Detect which cell encompasses the target text, then output its [X, Y] center coordinate. 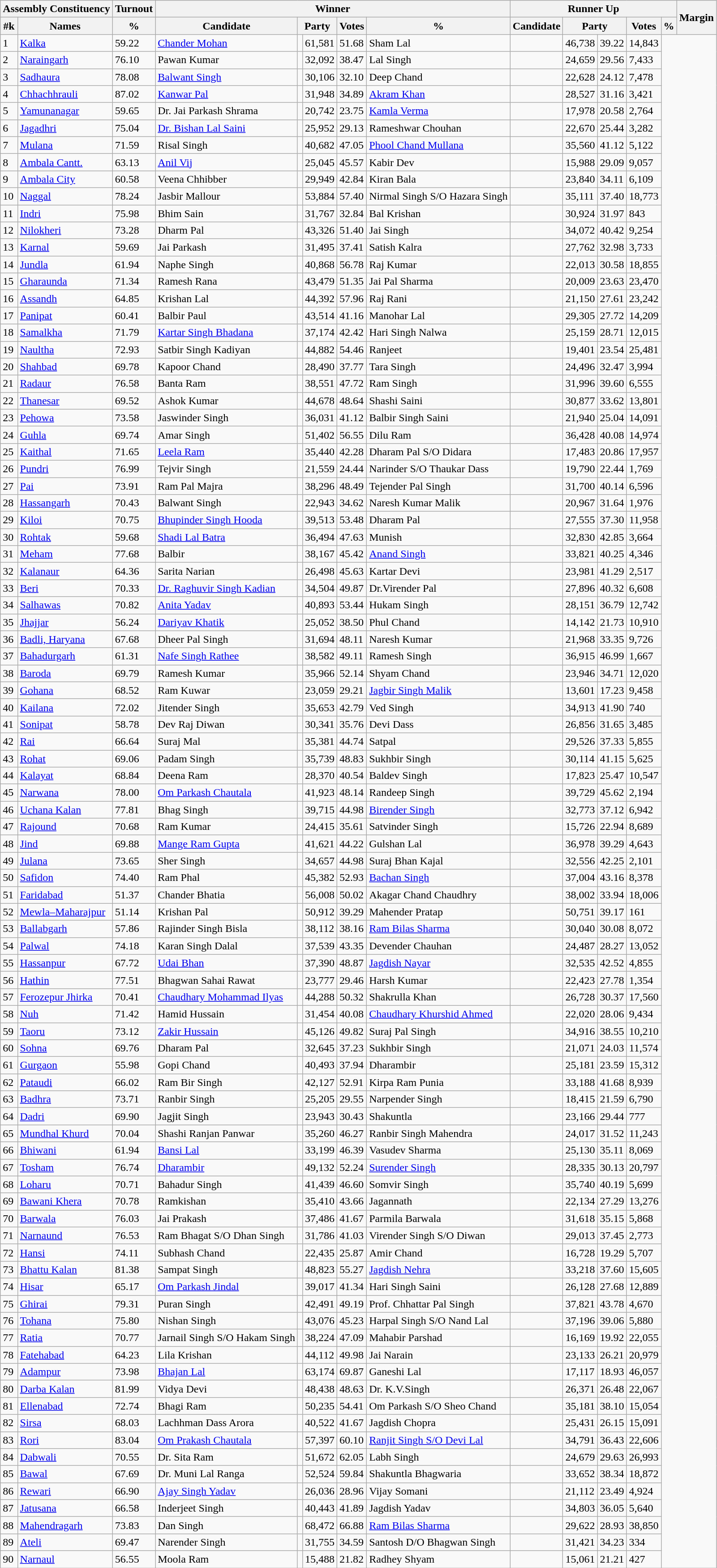
23,059 [320, 690]
Jai Singh [438, 231]
38.16 [352, 929]
Kiran Bala [438, 179]
42.79 [352, 707]
87 [9, 1508]
45.42 [352, 554]
62 [9, 1082]
34.71 [612, 673]
72.74 [134, 1406]
50.32 [352, 997]
44,678 [320, 401]
Names [65, 26]
3 [9, 77]
41,439 [320, 1184]
Harpal Singh S/O Nand Lal [438, 1321]
Bahadurgarh [65, 656]
9,057 [644, 162]
Nafe Singh Rathee [227, 656]
20,967 [580, 503]
3,994 [644, 367]
33,821 [580, 554]
Dariyav Khatik [227, 622]
36,915 [580, 656]
26.15 [612, 1423]
31.16 [612, 94]
Amar Singh [227, 435]
40,443 [320, 1508]
8,072 [644, 929]
18,006 [644, 895]
30,106 [320, 77]
78.24 [134, 196]
25.87 [352, 1252]
38 [9, 673]
48,438 [320, 1389]
83.04 [134, 1440]
Om Parkash Jindal [227, 1286]
777 [644, 1116]
35,560 [580, 145]
88 [9, 1525]
Chaudhary Khurshid Ahmed [438, 1014]
24,679 [580, 1457]
38,112 [320, 929]
Birender Singh [438, 810]
66.90 [134, 1491]
Salhawas [65, 605]
25,052 [320, 622]
38.50 [352, 622]
26,993 [644, 1457]
Lila Krishan [227, 1355]
73.71 [134, 1099]
3,485 [644, 724]
30,924 [580, 214]
Kartar Singh Bhadana [227, 333]
37.40 [612, 196]
29.09 [612, 162]
38.55 [612, 1031]
40,682 [320, 145]
34,072 [580, 231]
9 [9, 179]
35,740 [580, 1184]
32.47 [612, 367]
12,742 [644, 605]
23,470 [644, 282]
Narender Singh [227, 1542]
5 [9, 111]
49.19 [352, 1304]
20,797 [644, 1167]
Sham Lal [438, 43]
32,830 [580, 537]
23.54 [612, 350]
Risal Singh [227, 145]
68.84 [134, 776]
Thanesar [65, 401]
31,694 [320, 639]
30,114 [580, 759]
Dan Singh [227, 1525]
Rai [65, 741]
28,490 [320, 367]
36.43 [612, 1440]
53.48 [352, 520]
Mahendragarh [65, 1525]
Dharm Pal [227, 231]
65.17 [134, 1286]
Dr. Sita Ram [227, 1457]
38,850 [644, 1525]
15,488 [320, 1559]
35.11 [612, 1150]
13 [9, 248]
Chaudhary Mohammad Ilyas [227, 997]
Lachhman Dass Arora [227, 1423]
Hassangarh [65, 503]
11,574 [644, 1048]
Hassanpur [65, 963]
Gopi Chand [227, 1065]
Padam Singh [227, 759]
Subhash Chand [227, 1252]
Pataudi [65, 1082]
60.58 [134, 179]
25.47 [612, 776]
Ranbir Singh [227, 1099]
34,791 [580, 1440]
31.97 [612, 214]
54.46 [352, 350]
29.46 [352, 980]
Jarnail Singh S/O Hakam Singh [227, 1338]
69.88 [134, 844]
68.03 [134, 1423]
Ramesh Kumar [227, 673]
Munish [438, 537]
Kabir Dev [438, 162]
Ram Bhagat S/O Dhan Singh [227, 1235]
22,055 [644, 1338]
46.27 [352, 1133]
Bhag Singh [227, 810]
37.30 [612, 520]
Kalka [65, 43]
30,040 [580, 929]
Labh Singh [438, 1457]
32,645 [320, 1048]
51 [9, 895]
24.03 [612, 1048]
15 [9, 282]
22 [9, 401]
39,729 [580, 793]
Assembly Constituency [56, 9]
Suraj Mal [227, 741]
Ramesh Rana [227, 282]
31,618 [580, 1218]
43.35 [352, 946]
18,415 [580, 1099]
Jagannath [438, 1201]
43.66 [352, 1201]
55 [9, 963]
25,952 [320, 128]
31.65 [612, 724]
40.32 [612, 588]
Nilokheri [65, 231]
Narnaul [65, 1559]
46,057 [644, 1372]
Sonipat [65, 724]
Phul Chand [438, 622]
22.94 [612, 827]
71.59 [134, 145]
79 [9, 1372]
10,910 [644, 622]
29.55 [352, 1099]
74.11 [134, 1252]
4 [9, 94]
9,434 [644, 1014]
59.65 [134, 111]
16,728 [580, 1252]
51.35 [352, 282]
Puran Singh [227, 1304]
32 [9, 571]
40.14 [612, 486]
27,555 [580, 520]
Ajay Singh Yadav [227, 1491]
61 [9, 1065]
Dr.Virender Pal [438, 588]
47 [9, 827]
38,224 [320, 1338]
40.19 [612, 1184]
843 [644, 214]
Ateli [65, 1542]
72 [9, 1252]
37,539 [320, 946]
69.74 [134, 435]
1 [9, 43]
Shakuntla Bhagwaria [438, 1474]
Pehowa [65, 418]
17.23 [612, 690]
Veena Chhibber [227, 179]
17,483 [580, 452]
2,517 [644, 571]
39.06 [612, 1321]
36,494 [320, 537]
50,235 [320, 1406]
40,893 [320, 605]
70.78 [134, 1201]
81.99 [134, 1389]
76.74 [134, 1167]
Radhey Shyam [438, 1559]
31,700 [580, 486]
3,664 [644, 537]
52.14 [352, 673]
49.11 [352, 656]
Shashi Ranjan Panwar [227, 1133]
36,978 [580, 844]
Ranjit Singh S/O Devi Lal [438, 1440]
36,031 [320, 418]
42.42 [352, 333]
22,606 [644, 1440]
Moola Ram [227, 1559]
Pundri [65, 469]
16,169 [580, 1338]
Ram Singh [438, 384]
14,091 [644, 418]
21,968 [580, 639]
77.68 [134, 554]
8,069 [644, 1150]
73 [9, 1269]
11,243 [644, 1133]
22,943 [320, 503]
45.57 [352, 162]
Mange Ram Gupta [227, 844]
Inderjeet Singh [227, 1508]
Dharam Pal S/O Didara [438, 452]
Ranbir Singh Mahendra [438, 1133]
Satbir Singh Kadiyan [227, 350]
Naphe Singh [227, 265]
Kiloi [65, 520]
41.90 [612, 707]
43.16 [612, 878]
44 [9, 776]
59.68 [134, 537]
Sohna [65, 1048]
Ghirai [65, 1304]
49.98 [352, 1355]
41.89 [352, 1508]
75.80 [134, 1321]
35,966 [320, 673]
57.96 [352, 299]
25 [9, 452]
23 [9, 418]
42,491 [320, 1304]
Ashok Kumar [227, 401]
70.68 [134, 827]
13,276 [644, 1201]
Lal Singh [438, 60]
43.78 [612, 1304]
Shashi Saini [438, 401]
68,472 [320, 1525]
Randeep Singh [438, 793]
37,196 [580, 1321]
Bhiwani [65, 1150]
3,282 [644, 128]
45 [9, 793]
25,130 [580, 1150]
84 [9, 1457]
Mewla–Maharajpur [65, 912]
Safidon [65, 878]
Jai Pal Sharma [438, 282]
28.27 [612, 946]
37.60 [612, 1269]
25,481 [644, 350]
4,924 [644, 1491]
8,378 [644, 878]
50,751 [580, 912]
Akagar Chand Chaudhry [438, 895]
Ramesh Singh [438, 656]
Bansi Lal [227, 1150]
33.35 [612, 639]
Jagbir Singh Malik [438, 690]
33.94 [612, 895]
66 [9, 1150]
Prof. Chhattar Pal Singh [438, 1304]
28,151 [580, 605]
28,370 [320, 776]
20,009 [580, 282]
1,354 [644, 980]
75.98 [134, 214]
427 [644, 1559]
Dr. K.V.Singh [438, 1389]
Hukam Singh [438, 605]
29.13 [352, 128]
50 [9, 878]
2,773 [644, 1235]
29,305 [580, 316]
Amir Chand [438, 1252]
Kalanaur [65, 571]
Jai Parkash [227, 248]
14,209 [644, 316]
26,728 [580, 997]
51,402 [320, 435]
25.04 [612, 418]
Uchana Kalan [65, 810]
18,872 [644, 1474]
21.21 [612, 1559]
24 [9, 435]
6,109 [644, 179]
35.76 [352, 724]
33,188 [580, 1082]
Bhim Sain [227, 214]
41.68 [612, 1082]
8,689 [644, 827]
Naresh Kumar [438, 639]
37.45 [612, 1235]
25,045 [320, 162]
64.36 [134, 571]
Palwal [65, 946]
Anita Yadav [227, 605]
51.14 [134, 912]
Badli, Haryana [65, 639]
76 [9, 1321]
Harsh Kumar [438, 980]
49 [9, 861]
Jhajjar [65, 622]
Ambala City [65, 179]
48.49 [352, 486]
52,524 [320, 1474]
Runner Up [593, 9]
70.75 [134, 520]
24,659 [580, 60]
Om Prakash Chautala [227, 1440]
22,067 [644, 1389]
Ellenabad [65, 1406]
Mulana [65, 145]
20 [9, 367]
Devender Chauhan [438, 946]
34,657 [320, 861]
30.43 [352, 1116]
40.54 [352, 776]
26.48 [612, 1389]
Jitender Singh [227, 707]
31.64 [612, 503]
74.40 [134, 878]
44.74 [352, 741]
66.02 [134, 1082]
Santosh D/O Bhagwan Singh [438, 1542]
40,522 [320, 1423]
18,855 [644, 265]
32.84 [352, 214]
65 [9, 1133]
43,479 [320, 282]
Tejender Pal Singh [438, 486]
40.25 [612, 554]
Sadhaura [65, 77]
Rohtak [65, 537]
23,943 [320, 1116]
59.69 [134, 248]
23.49 [612, 1491]
5,625 [644, 759]
25,159 [580, 333]
Bhattu Kalan [65, 1269]
32,773 [580, 810]
29,949 [320, 179]
Jagadhri [65, 128]
22,020 [580, 1014]
15,605 [644, 1269]
71.65 [134, 452]
10 [9, 196]
Badhra [65, 1099]
19,790 [580, 469]
Julana [65, 861]
Kirpa Ram Punia [438, 1082]
71.34 [134, 282]
23.63 [612, 282]
Narnaund [65, 1235]
Nirmal Singh S/O Hazara Singh [438, 196]
Barwala [65, 1218]
58.78 [134, 724]
78 [9, 1355]
Virender Singh S/O Diwan [438, 1235]
46.39 [352, 1150]
Jai Narain [438, 1355]
32,535 [580, 963]
56 [9, 980]
Radaur [65, 384]
3,733 [644, 248]
21 [9, 384]
Bhagi Ram [227, 1406]
12,015 [644, 333]
Panipat [65, 316]
Chander Bhatia [227, 895]
40.42 [612, 231]
37,004 [580, 878]
81 [9, 1406]
11,958 [644, 520]
17,823 [580, 776]
1,976 [644, 503]
Kaithal [65, 452]
31,755 [320, 1542]
69.52 [134, 401]
31,421 [580, 1542]
4,670 [644, 1304]
44,112 [320, 1355]
Ballabgarh [65, 929]
27,762 [580, 248]
32,556 [580, 861]
Tejvir Singh [227, 469]
48.64 [352, 401]
73.12 [134, 1031]
Ram Kuwar [227, 690]
Rohat [65, 759]
12,020 [644, 673]
26.21 [612, 1355]
Tara Singh [438, 367]
41,923 [320, 793]
Winner [333, 9]
10,547 [644, 776]
69.87 [352, 1372]
Chhachhrauli [65, 94]
Indri [65, 214]
31.52 [612, 1133]
7,478 [644, 77]
15,312 [644, 1065]
42.25 [612, 861]
69.47 [134, 1542]
29,526 [580, 741]
19,401 [580, 350]
Rori [65, 1440]
32.98 [612, 248]
35,260 [320, 1133]
70.71 [134, 1184]
Ratia [65, 1338]
28.93 [612, 1525]
44,392 [320, 299]
90 [9, 1559]
14 [9, 265]
Suraj Bhan Kajal [438, 861]
69.79 [134, 673]
38,167 [320, 554]
68.52 [134, 690]
22,670 [580, 128]
Om Parkash Chautala [227, 793]
43,076 [320, 1321]
27.61 [612, 299]
56,008 [320, 895]
2 [9, 60]
46,738 [580, 43]
70 [9, 1218]
39 [9, 690]
51.37 [134, 895]
20.86 [612, 452]
Mahender Pratap [438, 912]
Jatusana [65, 1508]
Ganeshi Lal [438, 1372]
Kamla Verma [438, 111]
51.40 [352, 231]
60.41 [134, 316]
Vijay Somani [438, 1491]
Dr. Raghuvir Singh Kadian [227, 588]
30 [9, 537]
76.99 [134, 469]
Faridabad [65, 895]
73.98 [134, 1372]
38,002 [580, 895]
Adampur [65, 1372]
48.87 [352, 963]
34,803 [580, 1508]
35,440 [320, 452]
26,498 [320, 571]
61,581 [320, 43]
5,855 [644, 741]
52.91 [352, 1082]
46 [9, 810]
9,458 [644, 690]
35,653 [320, 707]
Somvir Singh [438, 1184]
22.44 [612, 469]
5,640 [644, 1508]
41.34 [352, 1286]
1,667 [644, 656]
Hamid Hussain [227, 1014]
34,916 [580, 1031]
22,423 [580, 980]
35,410 [320, 1201]
17,560 [644, 997]
Jagdish Chopra [438, 1423]
74.18 [134, 946]
12 [9, 231]
24,496 [580, 367]
Krishan Lal [227, 299]
27.29 [612, 1201]
33 [9, 588]
29.56 [612, 60]
48 [9, 844]
44,882 [320, 350]
34.89 [352, 94]
Bahadur Singh [227, 1184]
Narinder S/O Thaukar Dass [438, 469]
33,652 [580, 1474]
21,150 [580, 299]
Jai Prakash [227, 1218]
76.10 [134, 60]
34 [9, 605]
Banta Ram [227, 384]
Deena Ram [227, 776]
35.61 [352, 827]
4,643 [644, 844]
Tosham [65, 1167]
23,946 [580, 673]
34.62 [352, 503]
Rajinder Singh Bisla [227, 929]
Ram Pal Majra [227, 486]
39.22 [612, 43]
41,621 [320, 844]
77 [9, 1338]
21,071 [580, 1048]
37,174 [320, 333]
Gurgaon [65, 1065]
26,036 [320, 1491]
68 [9, 1184]
16 [9, 299]
13,801 [644, 401]
30,341 [320, 724]
49.87 [352, 588]
34,913 [580, 707]
37.94 [352, 1065]
28.96 [352, 1491]
40,868 [320, 265]
Balbir [227, 554]
Bawani Khera [65, 1201]
47.05 [352, 145]
Zakir Hussain [227, 1031]
28.71 [612, 333]
32,092 [320, 60]
10,210 [644, 1031]
41.03 [352, 1235]
27,896 [580, 588]
27.68 [612, 1286]
60.10 [352, 1440]
70.04 [134, 1133]
24,017 [580, 1133]
36.79 [612, 605]
37.23 [352, 1048]
19 [9, 350]
22,435 [320, 1252]
29.21 [352, 690]
69 [9, 1201]
Baroda [65, 673]
14,974 [644, 435]
42.52 [612, 963]
23,840 [580, 179]
60 [9, 1048]
26,128 [580, 1286]
Shadi Lal Batra [227, 537]
Ferozepur Jhirka [65, 997]
2,194 [644, 793]
6,942 [644, 810]
73.83 [134, 1525]
Balbir Singh Saini [438, 418]
24.44 [352, 469]
Ved Singh [438, 707]
83 [9, 1440]
66.58 [134, 1508]
17,978 [580, 111]
38,582 [320, 656]
43,514 [320, 316]
63.13 [134, 162]
57.40 [352, 196]
44.22 [352, 844]
8 [9, 162]
59.22 [134, 43]
52 [9, 912]
87.02 [134, 94]
41.15 [612, 759]
Bhagwan Sahai Rawat [227, 980]
5,868 [644, 1218]
5,880 [644, 1321]
70.77 [134, 1338]
Yamunanagar [65, 111]
Shakuntla [438, 1116]
Ambala Cantt. [65, 162]
Manohar Lal [438, 316]
Samalkha [65, 333]
40,493 [320, 1065]
28,335 [580, 1167]
52.24 [352, 1167]
41.16 [352, 316]
Naraingarh [65, 60]
5,707 [644, 1252]
6,790 [644, 1099]
35,381 [320, 741]
Kalayat [65, 776]
33,199 [320, 1150]
36,428 [580, 435]
Dabwali [65, 1457]
33,218 [580, 1269]
Narpender Singh [438, 1099]
Sirsa [65, 1423]
50,912 [320, 912]
42.84 [352, 179]
20,742 [320, 111]
Hari Singh Saini [438, 1286]
76.53 [134, 1235]
37.41 [352, 248]
Nishan Singh [227, 1321]
Jaswinder Singh [227, 418]
76.03 [134, 1218]
Margin [696, 17]
13,601 [580, 690]
Raj Rani [438, 299]
54 [9, 946]
15,726 [580, 827]
Tohana [65, 1321]
67.69 [134, 1474]
89 [9, 1542]
41 [9, 724]
Bhupinder Singh Hooda [227, 520]
23,166 [580, 1116]
47.72 [352, 384]
37.33 [612, 741]
28 [9, 503]
Suraj Pal Singh [438, 1031]
27 [9, 486]
Karnal [65, 248]
20.58 [612, 111]
45.62 [612, 793]
85 [9, 1474]
57.86 [134, 929]
71.79 [134, 333]
64 [9, 1116]
4,855 [644, 963]
Gharaunda [65, 282]
Hari Singh Nalwa [438, 333]
23.75 [352, 111]
20,979 [644, 1355]
Hisar [65, 1286]
18 [9, 333]
38.10 [612, 1406]
45,126 [320, 1031]
Jind [65, 844]
73.58 [134, 418]
7,433 [644, 60]
Shyam Chand [438, 673]
Gohana [65, 690]
Anil Vij [227, 162]
Bal Krishan [438, 214]
58 [9, 1014]
7 [9, 145]
Sher Singh [227, 861]
Bachan Singh [438, 878]
37.77 [352, 367]
70.82 [134, 605]
9,726 [644, 639]
42 [9, 741]
37,390 [320, 963]
Devi Dass [438, 724]
Turnout [134, 9]
Krishan Pal [227, 912]
43 [9, 759]
Bhajan Lal [227, 1372]
9,254 [644, 231]
30,877 [580, 401]
43,326 [320, 231]
Jundla [65, 265]
Dheer Pal Singh [227, 639]
37 [9, 656]
Loharu [65, 1184]
Karan Singh Dalal [227, 946]
49,132 [320, 1167]
22,013 [580, 265]
Baldev Singh [438, 776]
30.13 [612, 1167]
Naggal [65, 196]
82 [9, 1423]
Pai [65, 486]
Kartar Devi [438, 571]
25.44 [612, 128]
78.00 [134, 793]
25,431 [580, 1423]
6,608 [644, 588]
48.11 [352, 639]
Narwana [65, 793]
51,672 [320, 1457]
33.62 [612, 401]
Rajound [65, 827]
Deep Chand [438, 77]
334 [644, 1542]
Ranjeet [438, 350]
Jagdish Nayar [438, 963]
28.06 [612, 1014]
Kapoor Chand [227, 367]
Dr. Bishan Lal Saini [227, 128]
27.78 [612, 980]
Chander Mohan [227, 43]
6,596 [644, 486]
21.59 [612, 1099]
Phool Chand Mullana [438, 145]
44,288 [320, 997]
25,181 [580, 1065]
35.15 [612, 1218]
21.82 [352, 1559]
63,174 [320, 1372]
70.33 [134, 588]
72.02 [134, 707]
17,117 [580, 1372]
34,504 [320, 588]
26,856 [580, 724]
22,134 [580, 1201]
45.23 [352, 1321]
42.85 [612, 537]
23,242 [644, 299]
36 [9, 639]
69.76 [134, 1048]
Akram Khan [438, 94]
31,786 [320, 1235]
Jagdish Yadav [438, 1508]
30.58 [612, 265]
55.98 [134, 1065]
29.63 [612, 1457]
Jasbir Mallour [227, 196]
46.99 [612, 656]
29,013 [580, 1235]
29,622 [580, 1525]
31,454 [320, 1014]
Darba Kalan [65, 1389]
51.68 [352, 43]
Hathin [65, 980]
47.63 [352, 537]
13,052 [644, 946]
72.93 [134, 350]
70.55 [134, 1457]
Nuh [65, 1014]
8,939 [644, 1082]
Balbir Paul [227, 316]
15,054 [644, 1406]
18,773 [644, 196]
Naresh Kumar Malik [438, 503]
Dadri [65, 1116]
45.63 [352, 571]
38.34 [612, 1474]
Fatehabad [65, 1355]
Dev Raj Diwan [227, 724]
22,628 [580, 77]
35,111 [580, 196]
48,823 [320, 1269]
29.44 [612, 1116]
Dr. Jai Parkash Shrama [227, 111]
4,346 [644, 554]
57 [9, 997]
49.82 [352, 1031]
Om Parkash S/O Sheo Chand [438, 1406]
Ram Bir Singh [227, 1082]
56.78 [352, 265]
70.43 [134, 503]
59.84 [352, 1474]
21.73 [612, 622]
Jagdish Nehra [438, 1269]
Parmila Barwala [438, 1218]
61.31 [134, 656]
Pawan Kumar [227, 60]
37.12 [612, 810]
15,988 [580, 162]
Udai Bhan [227, 963]
31,996 [580, 384]
39.17 [612, 912]
Kanwar Pal [227, 94]
57,397 [320, 1440]
79.31 [134, 1304]
5,122 [644, 145]
Dr. Muni Lal Ranga [227, 1474]
Vasudev Sharma [438, 1150]
35,181 [580, 1406]
Ramkishan [227, 1201]
29 [9, 520]
Sampat Singh [227, 1269]
Rameshwar Chouhan [438, 128]
66.64 [134, 741]
31,767 [320, 214]
24,415 [320, 827]
47.09 [352, 1338]
17,957 [644, 452]
Raj Kumar [438, 265]
41.29 [612, 571]
71 [9, 1235]
74 [9, 1286]
Satish Kalra [438, 248]
24,487 [580, 946]
48.14 [352, 793]
14,843 [644, 43]
21,112 [580, 1491]
34.11 [612, 179]
64.85 [134, 299]
31 [9, 554]
Mundhal Khurd [65, 1133]
75 [9, 1304]
39.60 [612, 384]
2,101 [644, 861]
24.12 [612, 77]
71.42 [134, 1014]
34.59 [352, 1542]
19.92 [612, 1338]
38.47 [352, 60]
73.65 [134, 861]
46.60 [352, 1184]
Hansi [65, 1252]
23,133 [580, 1355]
31,495 [320, 248]
38,551 [320, 384]
6 [9, 128]
Naultha [65, 350]
19.29 [612, 1252]
Bawal [65, 1474]
63 [9, 1099]
Guhla [65, 435]
42.28 [352, 452]
48.83 [352, 759]
38,296 [320, 486]
23.59 [612, 1065]
21,940 [580, 418]
67 [9, 1167]
67.68 [134, 639]
6,555 [644, 384]
35,739 [320, 759]
25,205 [320, 1099]
Gulshan Lal [438, 844]
42,127 [320, 1082]
Meham [65, 554]
62.05 [352, 1457]
18.93 [612, 1372]
70.41 [134, 997]
86 [9, 1491]
69.78 [134, 367]
73.91 [134, 486]
11 [9, 214]
40 [9, 707]
66.88 [352, 1525]
Vidya Devi [227, 1389]
30.08 [612, 929]
21,559 [320, 469]
54.41 [352, 1406]
27.72 [612, 316]
Leela Ram [227, 452]
53 [9, 929]
52.93 [352, 878]
56.24 [134, 622]
26,371 [580, 1389]
2,764 [644, 111]
#k [9, 26]
Kailana [65, 707]
Sarita Narian [227, 571]
39,017 [320, 1286]
39,715 [320, 810]
740 [644, 707]
Satvinder Singh [438, 827]
Dilu Ram [438, 435]
50.02 [352, 895]
Anand Singh [438, 554]
12,889 [644, 1286]
15,061 [580, 1559]
75.04 [134, 128]
32.10 [352, 77]
76.58 [134, 384]
5,699 [644, 1184]
55.27 [352, 1269]
15,091 [644, 1423]
59 [9, 1031]
37,486 [320, 1218]
36.05 [612, 1508]
69.06 [134, 759]
28,527 [580, 94]
17 [9, 316]
73.28 [134, 231]
69.90 [134, 1116]
Surender Singh [438, 1167]
Satpal [438, 741]
14,142 [580, 622]
78.08 [134, 77]
64.23 [134, 1355]
Ram Kumar [227, 827]
3,421 [644, 94]
39,513 [320, 520]
77.81 [134, 810]
23,981 [580, 571]
Taoru [65, 1031]
77.51 [134, 980]
53,884 [320, 196]
35 [9, 622]
23,777 [320, 980]
34.23 [612, 1542]
80 [9, 1389]
Shakrulla Khan [438, 997]
31,948 [320, 94]
30.37 [612, 997]
37,821 [580, 1304]
Assandh [65, 299]
161 [644, 912]
Shahbad [65, 367]
1,769 [644, 469]
Jagjit Singh [227, 1116]
Beri [65, 588]
81.38 [134, 1269]
26 [9, 469]
Ram Phal [227, 878]
Mahabir Parshad [438, 1338]
53.44 [352, 605]
67.72 [134, 963]
48.63 [352, 1389]
Rewari [65, 1491]
45,382 [320, 878]
